For the text-containing cell, return its midpoint in [X, Y] coordinate format. 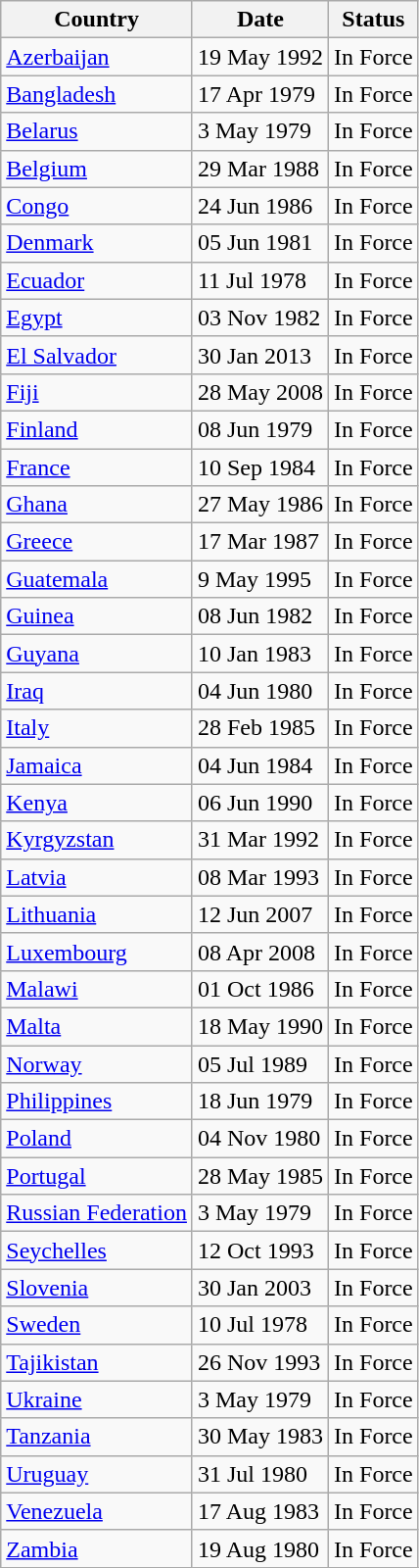
Kenya [97, 803]
Ecuador [97, 280]
24 Jun 1986 [260, 206]
France [97, 467]
Portugal [97, 1176]
Greece [97, 542]
Luxembourg [97, 952]
Norway [97, 1063]
01 Oct 1986 [260, 989]
Ghana [97, 505]
Russian Federation [97, 1213]
Venezuela [97, 1511]
Poland [97, 1139]
Jamaica [97, 765]
Date [260, 20]
19 May 1992 [260, 57]
08 Jun 1979 [260, 429]
12 Jun 2007 [260, 914]
Slovenia [97, 1288]
El Salvador [97, 355]
04 Jun 1984 [260, 765]
12 Oct 1993 [260, 1250]
Italy [97, 728]
31 Mar 1992 [260, 840]
Guyana [97, 654]
Guinea [97, 616]
Belgium [97, 169]
30 Jan 2003 [260, 1288]
31 Jul 1980 [260, 1474]
Country [97, 20]
9 May 1995 [260, 579]
10 Jan 1983 [260, 654]
26 Nov 1993 [260, 1362]
28 May 2008 [260, 392]
Malawi [97, 989]
08 Apr 2008 [260, 952]
17 Apr 1979 [260, 94]
Belarus [97, 131]
30 Jan 2013 [260, 355]
Iraq [97, 691]
04 Nov 1980 [260, 1139]
Lithuania [97, 914]
Latvia [97, 877]
18 May 1990 [260, 1026]
17 Aug 1983 [260, 1511]
Congo [97, 206]
Tanzania [97, 1437]
28 May 1985 [260, 1176]
Ukraine [97, 1399]
04 Jun 1980 [260, 691]
Fiji [97, 392]
30 May 1983 [260, 1437]
17 Mar 1987 [260, 542]
Zambia [97, 1548]
Uruguay [97, 1474]
05 Jun 1981 [260, 243]
06 Jun 1990 [260, 803]
Philippines [97, 1102]
Status [374, 20]
Guatemala [97, 579]
18 Jun 1979 [260, 1102]
Tajikistan [97, 1362]
Sweden [97, 1325]
Seychelles [97, 1250]
28 Feb 1985 [260, 728]
Azerbaijan [97, 57]
08 Jun 1982 [260, 616]
27 May 1986 [260, 505]
Finland [97, 429]
Bangladesh [97, 94]
19 Aug 1980 [260, 1548]
10 Jul 1978 [260, 1325]
11 Jul 1978 [260, 280]
10 Sep 1984 [260, 467]
03 Nov 1982 [260, 318]
Kyrgyzstan [97, 840]
29 Mar 1988 [260, 169]
Malta [97, 1026]
08 Mar 1993 [260, 877]
05 Jul 1989 [260, 1063]
Denmark [97, 243]
Egypt [97, 318]
